For the text-containing cell, return its midpoint in [x, y] coordinate format. 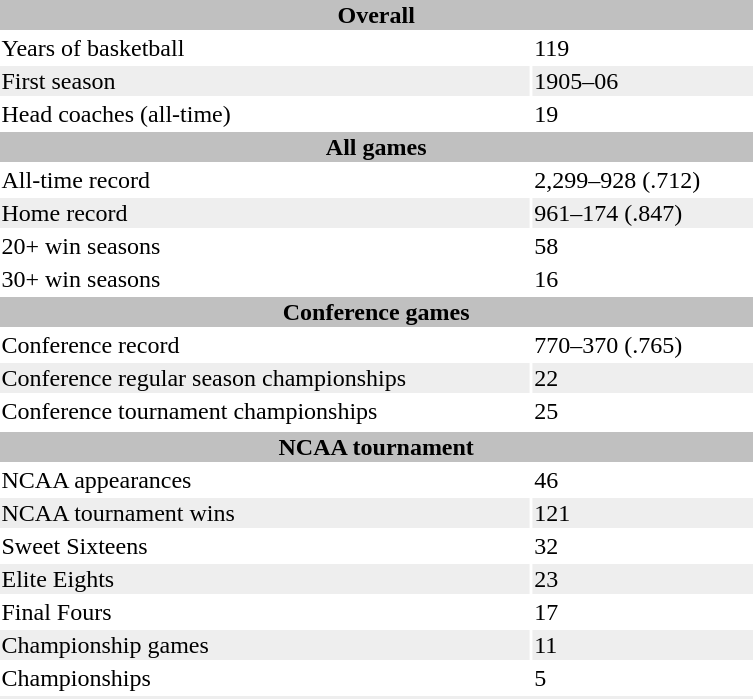
5 [643, 678]
2,299–928 (.712) [643, 180]
11 [643, 645]
Overall [376, 15]
NCAA tournament wins [265, 513]
All games [376, 147]
25 [643, 411]
Conference regular season championships [265, 378]
58 [643, 246]
NCAA tournament [376, 447]
30+ win seasons [265, 279]
NCAA appearances [265, 480]
119 [643, 48]
Elite Eights [265, 579]
Conference record [265, 345]
1905–06 [643, 81]
19 [643, 114]
Conference games [376, 312]
Championships [265, 678]
32 [643, 546]
Final Fours [265, 612]
121 [643, 513]
770–370 (.765) [643, 345]
Sweet Sixteens [265, 546]
All-time record [265, 180]
961–174 (.847) [643, 213]
Years of basketball [265, 48]
46 [643, 480]
22 [643, 378]
Championship games [265, 645]
16 [643, 279]
Head coaches (all-time) [265, 114]
Conference tournament championships [265, 411]
First season [265, 81]
Home record [265, 213]
23 [643, 579]
17 [643, 612]
20+ win seasons [265, 246]
